Return the [x, y] coordinate for the center point of the cell that contains the specified text.  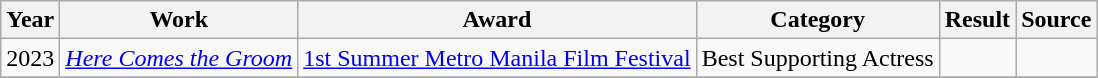
Award [497, 20]
Year [30, 20]
Source [1056, 20]
Here Comes the Groom [179, 58]
Work [179, 20]
2023 [30, 58]
Category [818, 20]
Best Supporting Actress [818, 58]
Result [977, 20]
1st Summer Metro Manila Film Festival [497, 58]
